Search for the cell housing the specified text and yield its [x, y] center coordinate. 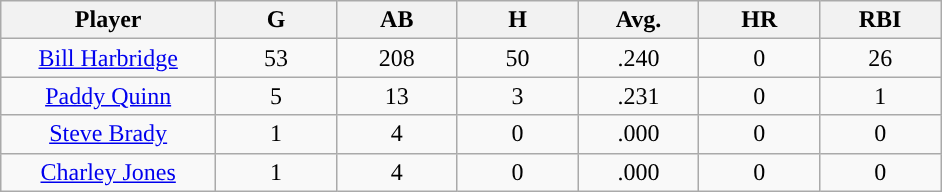
.231 [638, 96]
Charley Jones [108, 172]
26 [880, 58]
208 [396, 58]
53 [276, 58]
3 [518, 96]
Steve Brady [108, 134]
Bill Harbridge [108, 58]
13 [396, 96]
50 [518, 58]
5 [276, 96]
G [276, 20]
Avg. [638, 20]
Paddy Quinn [108, 96]
RBI [880, 20]
.240 [638, 58]
HR [760, 20]
Player [108, 20]
H [518, 20]
AB [396, 20]
